Identify which cell holds the provided text, then report its (X, Y) central coordinate. 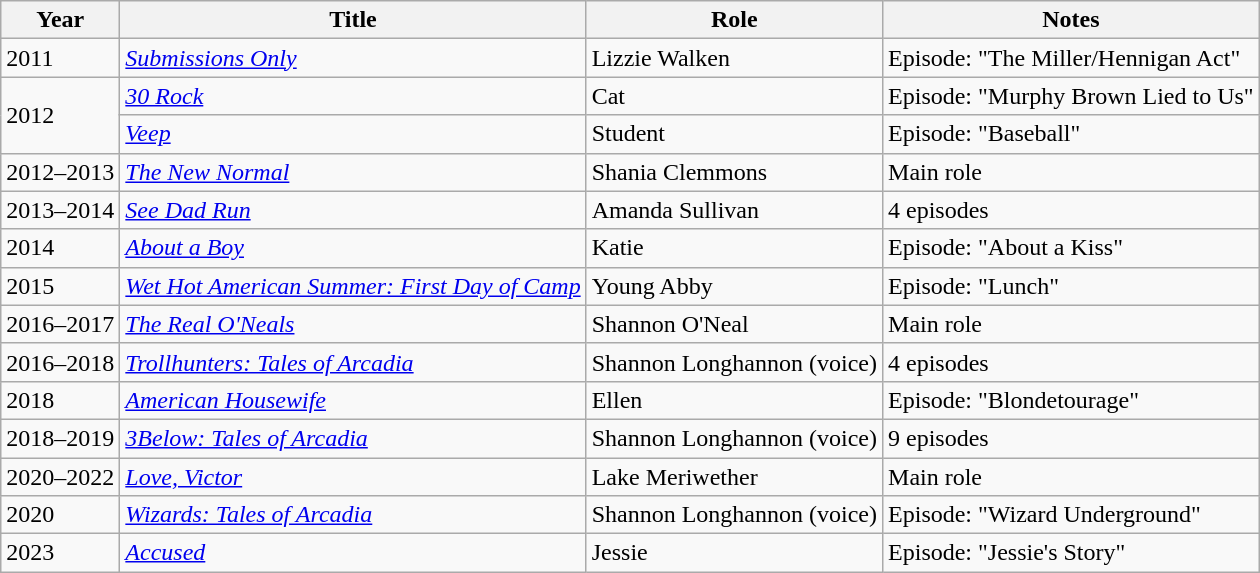
Year (60, 20)
2023 (60, 553)
2011 (60, 58)
Wizards: Tales of Arcadia (353, 515)
Episode: "About a Kiss" (1072, 248)
Wet Hot American Summer: First Day of Camp (353, 286)
2015 (60, 286)
Episode: "Murphy Brown Lied to Us" (1072, 96)
2020 (60, 515)
2018–2019 (60, 438)
See Dad Run (353, 210)
Cat (734, 96)
Notes (1072, 20)
Shannon O'Neal (734, 324)
2018 (60, 400)
Submissions Only (353, 58)
Role (734, 20)
Young Abby (734, 286)
2013–2014 (60, 210)
Veep (353, 134)
Katie (734, 248)
Title (353, 20)
Episode: "Baseball" (1072, 134)
Episode: "Lunch" (1072, 286)
Episode: "The Miller/Hennigan Act" (1072, 58)
The Real O'Neals (353, 324)
Episode: "Blondetourage" (1072, 400)
9 episodes (1072, 438)
2012–2013 (60, 172)
Amanda Sullivan (734, 210)
Trollhunters: Tales of Arcadia (353, 362)
Student (734, 134)
The New Normal (353, 172)
2020–2022 (60, 477)
Accused (353, 553)
Episode: "Wizard Underground" (1072, 515)
Lizzie Walken (734, 58)
Episode: "Jessie's Story" (1072, 553)
30 Rock (353, 96)
American Housewife (353, 400)
Shania Clemmons (734, 172)
Lake Meriwether (734, 477)
3Below: Tales of Arcadia (353, 438)
2012 (60, 115)
About a Boy (353, 248)
Ellen (734, 400)
2014 (60, 248)
Jessie (734, 553)
2016–2018 (60, 362)
2016–2017 (60, 324)
Love, Victor (353, 477)
